Search for the cell housing the specified text and yield its (X, Y) center coordinate. 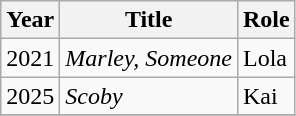
2021 (30, 58)
Marley, Someone (149, 58)
Scoby (149, 96)
Lola (266, 58)
Role (266, 20)
Year (30, 20)
2025 (30, 96)
Kai (266, 96)
Title (149, 20)
